Scan for the cell matching the given text and deliver its [X, Y] coordinate at center. 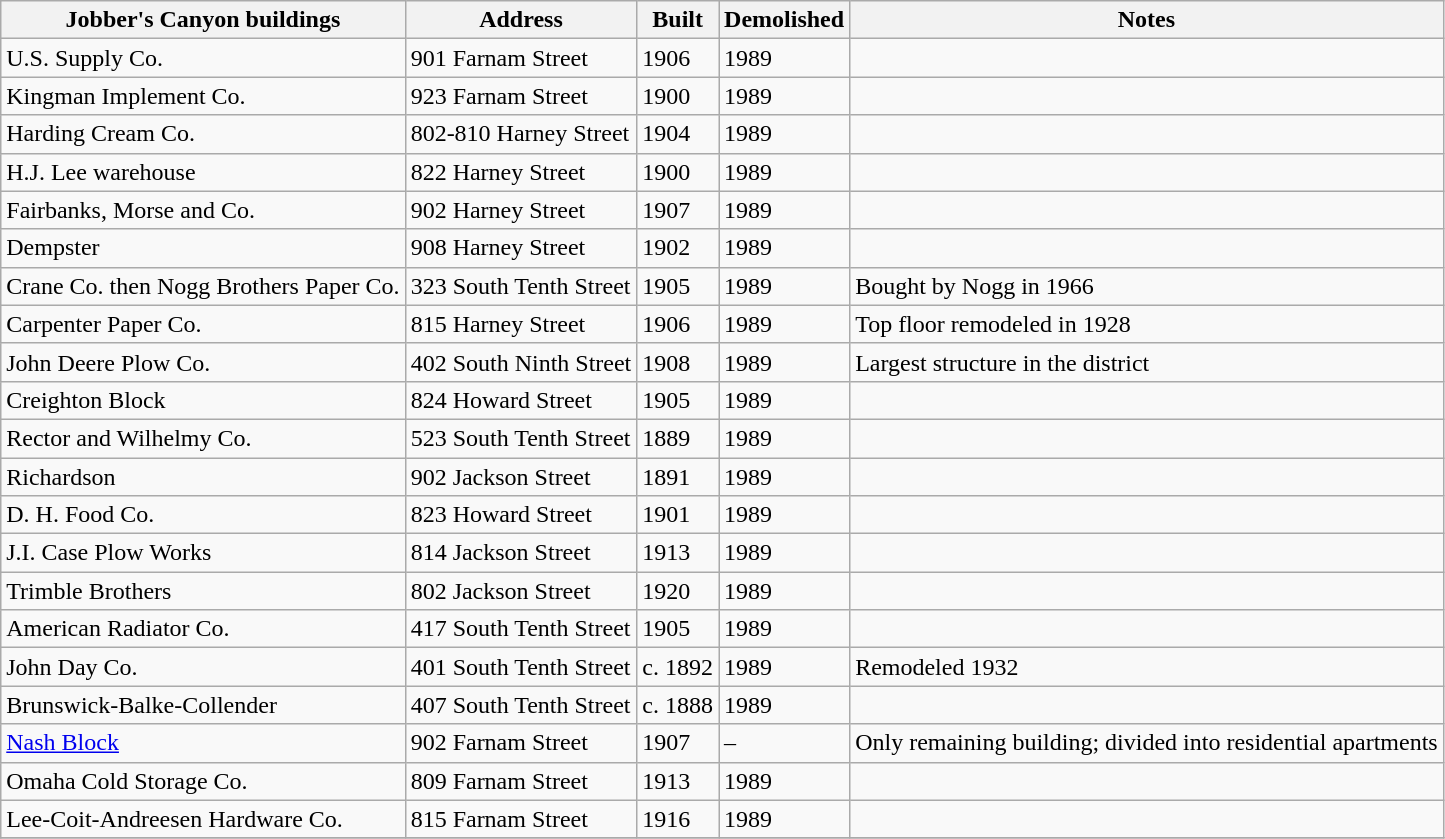
John Day Co. [203, 667]
823 Howard Street [521, 515]
902 Farnam Street [521, 743]
c. 1892 [678, 667]
Richardson [203, 477]
Nash Block [203, 743]
402 South Ninth Street [521, 362]
Creighton Block [203, 400]
1889 [678, 438]
323 South Tenth Street [521, 286]
809 Farnam Street [521, 781]
Lee-Coit-Andreesen Hardware Co. [203, 819]
D. H. Food Co. [203, 515]
Dempster [203, 248]
Rector and Wilhelmy Co. [203, 438]
1908 [678, 362]
815 Farnam Street [521, 819]
Carpenter Paper Co. [203, 324]
407 South Tenth Street [521, 705]
Jobber's Canyon buildings [203, 20]
Brunswick-Balke-Collender [203, 705]
Bought by Nogg in 1966 [1147, 286]
– [784, 743]
U.S. Supply Co. [203, 58]
523 South Tenth Street [521, 438]
1920 [678, 591]
Notes [1147, 20]
1904 [678, 134]
J.I. Case Plow Works [203, 553]
1891 [678, 477]
c. 1888 [678, 705]
1916 [678, 819]
802-810 Harney Street [521, 134]
Largest structure in the district [1147, 362]
Demolished [784, 20]
902 Jackson Street [521, 477]
Crane Co. then Nogg Brothers Paper Co. [203, 286]
Remodeled 1932 [1147, 667]
1902 [678, 248]
902 Harney Street [521, 210]
Top floor remodeled in 1928 [1147, 324]
Kingman Implement Co. [203, 96]
H.J. Lee warehouse [203, 172]
901 Farnam Street [521, 58]
908 Harney Street [521, 248]
401 South Tenth Street [521, 667]
802 Jackson Street [521, 591]
Fairbanks, Morse and Co. [203, 210]
1901 [678, 515]
American Radiator Co. [203, 629]
814 Jackson Street [521, 553]
Omaha Cold Storage Co. [203, 781]
Harding Cream Co. [203, 134]
Only remaining building; divided into residential apartments [1147, 743]
Address [521, 20]
822 Harney Street [521, 172]
824 Howard Street [521, 400]
John Deere Plow Co. [203, 362]
Trimble Brothers [203, 591]
Built [678, 20]
815 Harney Street [521, 324]
923 Farnam Street [521, 96]
417 South Tenth Street [521, 629]
